Return the [x, y] coordinate for the center point of the cell that contains the specified text.  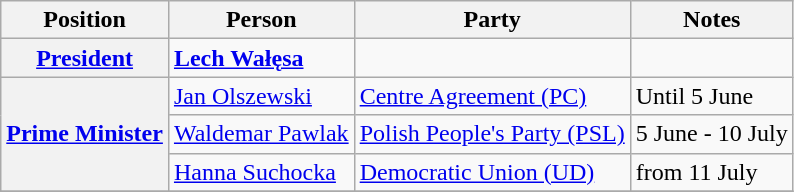
Until 5 June [712, 96]
Centre Agreement (PC) [492, 96]
Jan Olszewski [261, 96]
Hanna Suchocka [261, 172]
5 June - 10 July [712, 134]
from 11 July [712, 172]
Prime Minister [85, 134]
Polish People's Party (PSL) [492, 134]
Person [261, 20]
Democratic Union (UD) [492, 172]
Notes [712, 20]
Position [85, 20]
President [85, 58]
Waldemar Pawlak [261, 134]
Lech Wałęsa [261, 58]
Party [492, 20]
